From the cell containing the given text, extract its center point as [x, y] coordinate. 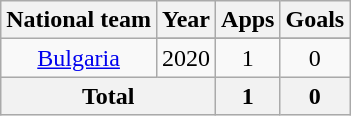
Bulgaria [79, 58]
Total [108, 96]
2020 [186, 58]
Goals [315, 20]
Year [186, 20]
National team [79, 20]
Apps [248, 20]
